Output the (x, y) coordinate of the center of the cell containing the given text.  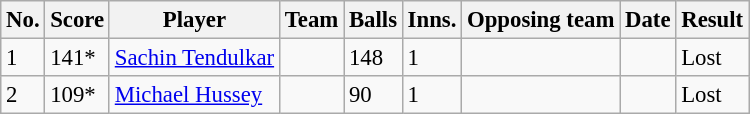
141* (78, 58)
Balls (374, 20)
Result (712, 20)
Player (194, 20)
Date (648, 20)
Score (78, 20)
Inns. (432, 20)
No. (23, 20)
Team (311, 20)
Sachin Tendulkar (194, 58)
148 (374, 58)
90 (374, 95)
2 (23, 95)
Michael Hussey (194, 95)
Opposing team (541, 20)
109* (78, 95)
